Search for the cell housing the specified text and yield its (x, y) center coordinate. 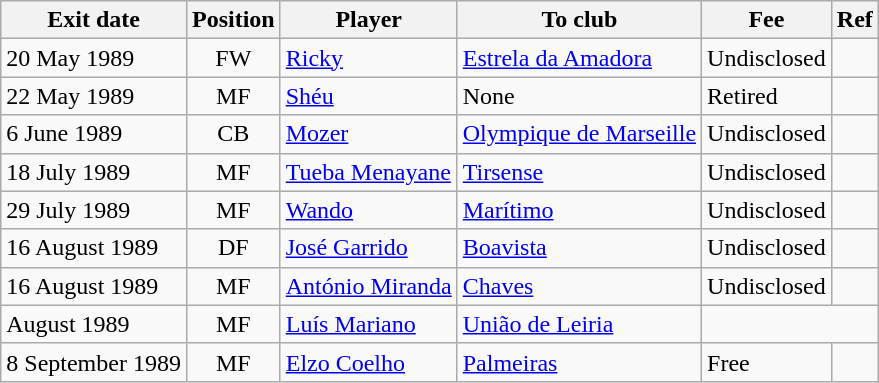
Wando (368, 210)
Player (368, 20)
6 June 1989 (94, 134)
20 May 1989 (94, 58)
Chaves (579, 286)
Estrela da Amadora (579, 58)
Ricky (368, 58)
Olympique de Marseille (579, 134)
Retired (767, 96)
Luís Mariano (368, 324)
18 July 1989 (94, 172)
22 May 1989 (94, 96)
8 September 1989 (94, 362)
Free (767, 362)
União de Leiria (579, 324)
Position (233, 20)
DF (233, 248)
Fee (767, 20)
José Garrido (368, 248)
FW (233, 58)
Mozer (368, 134)
Elzo Coelho (368, 362)
Shéu (368, 96)
Exit date (94, 20)
To club (579, 20)
29 July 1989 (94, 210)
Boavista (579, 248)
CB (233, 134)
António Miranda (368, 286)
Ref (854, 20)
Palmeiras (579, 362)
Tueba Menayane (368, 172)
Marítimo (579, 210)
August 1989 (94, 324)
Tirsense (579, 172)
None (579, 96)
